Provide the [x, y] coordinate of the cell's center where the given text is located.  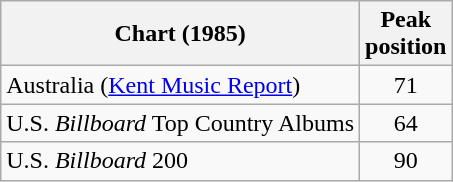
U.S. Billboard Top Country Albums [180, 123]
Peakposition [406, 34]
71 [406, 85]
Chart (1985) [180, 34]
90 [406, 161]
U.S. Billboard 200 [180, 161]
64 [406, 123]
Australia (Kent Music Report) [180, 85]
